Capture the cell that displays the provided text and extract its (X, Y) central coordinate. 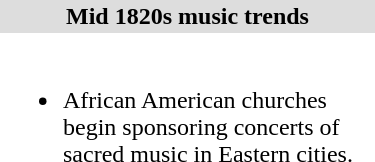
Mid 1820s music trends (188, 16)
